Search for the cell housing the specified text and yield its [X, Y] center coordinate. 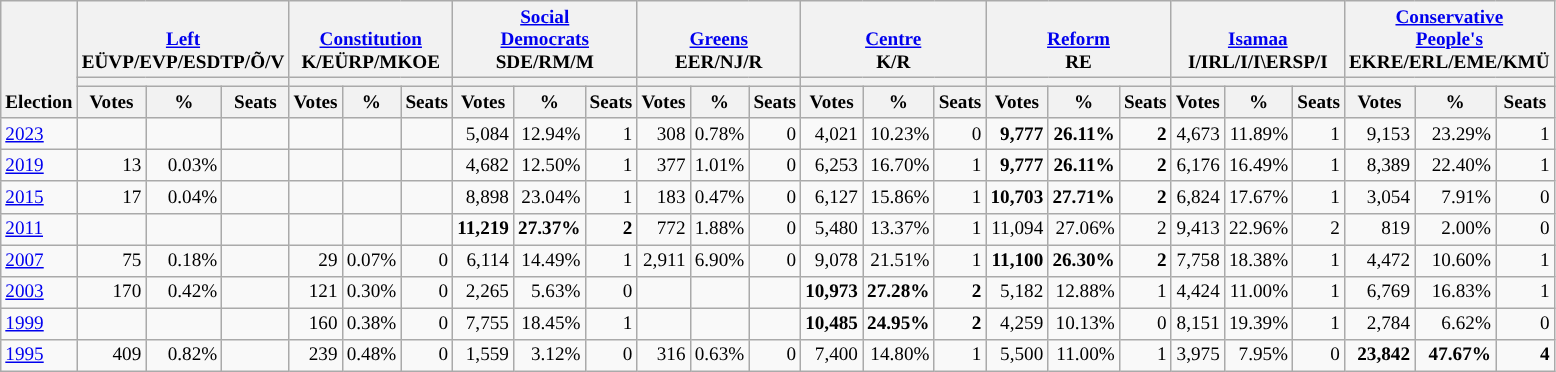
18.45% [550, 324]
6.90% [720, 261]
4,673 [1198, 134]
16.49% [1258, 166]
0.47% [720, 197]
23,842 [1379, 355]
10,973 [832, 292]
0.42% [184, 292]
29 [316, 261]
18.38% [1258, 261]
5,084 [484, 134]
239 [316, 355]
12.94% [550, 134]
2019 [39, 166]
7.91% [1456, 197]
75 [112, 261]
27.28% [899, 292]
0.48% [372, 355]
2,265 [484, 292]
4,424 [1198, 292]
19.39% [1258, 324]
10.23% [899, 134]
SocialDemocratsSDE/RM/M [545, 40]
0.82% [184, 355]
ConservativePeople'sEKRE/ERL/EME/KMÜ [1449, 40]
1,559 [484, 355]
0.18% [184, 261]
27.06% [1084, 229]
GreensEER/NJ/R [719, 40]
8,898 [484, 197]
2,911 [664, 261]
7,755 [484, 324]
13.37% [899, 229]
316 [664, 355]
8,151 [1198, 324]
IsamaaI/IRL/I/I\ERSP/I [1258, 40]
0.30% [372, 292]
2003 [39, 292]
10,703 [1017, 197]
1995 [39, 355]
5,500 [1017, 355]
2,784 [1379, 324]
5,182 [1017, 292]
27.37% [550, 229]
4,682 [484, 166]
10.60% [1456, 261]
2015 [39, 197]
170 [112, 292]
308 [664, 134]
11,094 [1017, 229]
819 [1379, 229]
2.00% [1456, 229]
ConstitutionK/EÜRP/MKOE [371, 40]
CentreK/R [894, 40]
4,259 [1017, 324]
6,253 [832, 166]
LeftEÜVP/EVP/ESDTP/Õ/V [183, 40]
12.50% [550, 166]
11,100 [1017, 261]
27.71% [1084, 197]
0.04% [184, 197]
21.51% [899, 261]
772 [664, 229]
10.13% [1084, 324]
4,472 [1379, 261]
1999 [39, 324]
183 [664, 197]
121 [316, 292]
16.83% [1456, 292]
6.62% [1456, 324]
Election [39, 60]
3,975 [1198, 355]
1.01% [720, 166]
409 [112, 355]
11.89% [1258, 134]
6,127 [832, 197]
22.96% [1258, 229]
0.03% [184, 166]
3.12% [550, 355]
ReformRE [1078, 40]
377 [664, 166]
6,769 [1379, 292]
0.07% [372, 261]
17.67% [1258, 197]
26.30% [1084, 261]
4,021 [832, 134]
5.63% [550, 292]
14.80% [899, 355]
10,485 [832, 324]
16.70% [899, 166]
2007 [39, 261]
4 [1526, 355]
1.88% [720, 229]
2023 [39, 134]
23.29% [1456, 134]
7.95% [1258, 355]
160 [316, 324]
6,176 [1198, 166]
7,400 [832, 355]
11,219 [484, 229]
0.63% [720, 355]
9,413 [1198, 229]
24.95% [899, 324]
13 [112, 166]
9,078 [832, 261]
14.49% [550, 261]
15.86% [899, 197]
0.78% [720, 134]
23.04% [550, 197]
2011 [39, 229]
5,480 [832, 229]
7,758 [1198, 261]
8,389 [1379, 166]
6,114 [484, 261]
0.38% [372, 324]
3,054 [1379, 197]
17 [112, 197]
9,153 [1379, 134]
12.88% [1084, 292]
6,824 [1198, 197]
22.40% [1456, 166]
47.67% [1456, 355]
